Identify which cell holds the provided text, then report its [X, Y] central coordinate. 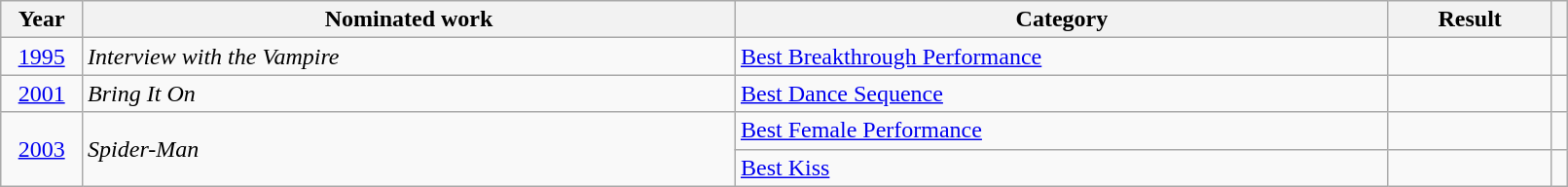
Result [1470, 19]
Interview with the Vampire [409, 56]
1995 [42, 56]
Category [1061, 19]
2003 [42, 149]
Spider-Man [409, 149]
Best Female Performance [1061, 131]
2001 [42, 93]
Best Dance Sequence [1061, 93]
Bring It On [409, 93]
Nominated work [409, 19]
Best Kiss [1061, 168]
Year [42, 19]
Best Breakthrough Performance [1061, 56]
